Return [X, Y] of the center of cell containing provided text 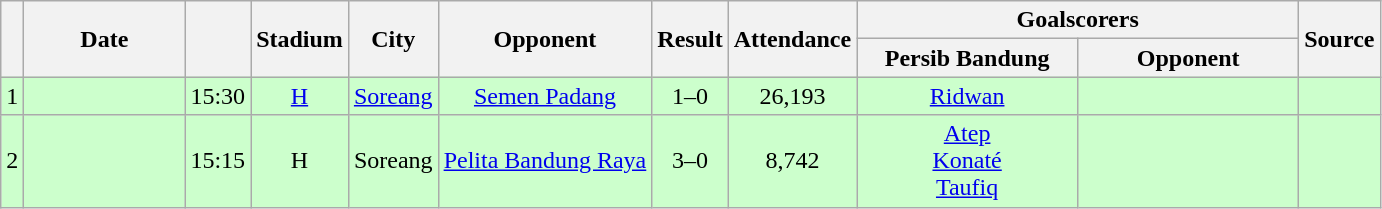
Ridwan [968, 96]
1–0 [690, 96]
Date [104, 39]
Result [690, 39]
Stadium [300, 39]
Pelita Bandung Raya [545, 161]
Persib Bandung [968, 58]
2 [12, 161]
15:15 [218, 161]
Goalscorers [1078, 20]
3–0 [690, 161]
8,742 [792, 161]
Attendance [792, 39]
15:30 [218, 96]
Semen Padang [545, 96]
1 [12, 96]
26,193 [792, 96]
Source [1340, 39]
Atep Konaté Taufiq [968, 161]
City [393, 39]
